Identify which cell holds the provided text, then report its [x, y] central coordinate. 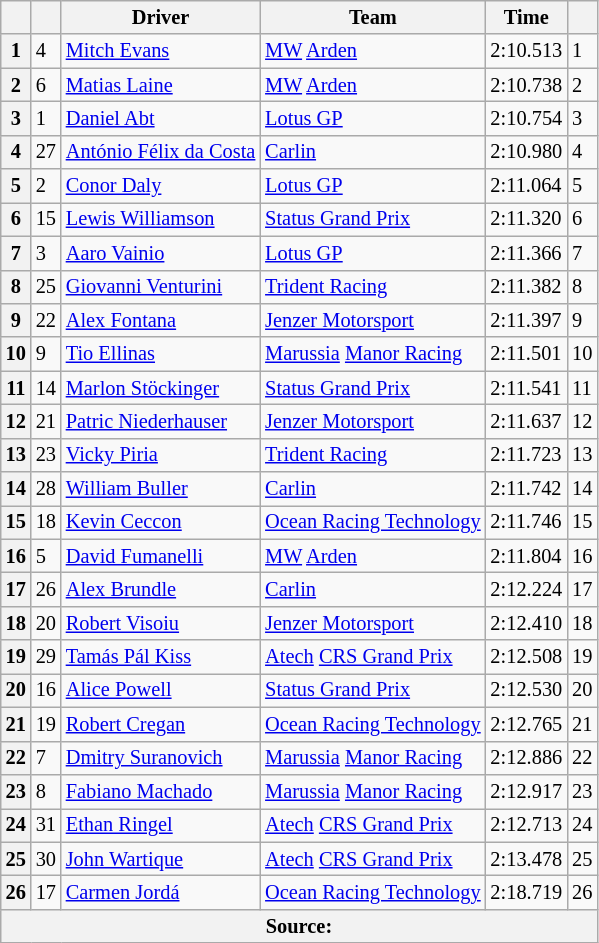
Alex Brundle [160, 589]
Daniel Abt [160, 118]
Tio Ellinas [160, 354]
2:11.320 [527, 219]
2:10.738 [527, 85]
2:10.980 [527, 152]
Ethan Ringel [160, 825]
Team [372, 17]
Time [527, 17]
William Buller [160, 489]
Fabiano Machado [160, 791]
2:11.501 [527, 354]
2:11.746 [527, 522]
Alex Fontana [160, 320]
Driver [160, 17]
31 [46, 825]
2:12.886 [527, 758]
Robert Cregan [160, 724]
Matias Laine [160, 85]
2:10.754 [527, 118]
Patric Niederhauser [160, 421]
Source: [299, 926]
Alice Powell [160, 690]
Aaro Vainio [160, 253]
2:13.478 [527, 859]
2:12.713 [527, 825]
Mitch Evans [160, 51]
David Fumanelli [160, 556]
2:11.637 [527, 421]
Carmen Jordá [160, 892]
30 [46, 859]
Dmitry Suranovich [160, 758]
2:12.765 [527, 724]
2:11.064 [527, 186]
2:12.224 [527, 589]
29 [46, 657]
Robert Visoiu [160, 623]
2:11.366 [527, 253]
2:12.508 [527, 657]
Lewis Williamson [160, 219]
2:11.723 [527, 455]
2:12.410 [527, 623]
27 [46, 152]
Tamás Pál Kiss [160, 657]
António Félix da Costa [160, 152]
Marlon Stöckinger [160, 388]
2:11.804 [527, 556]
28 [46, 489]
2:11.742 [527, 489]
Conor Daly [160, 186]
2:18.719 [527, 892]
Vicky Piria [160, 455]
2:11.382 [527, 287]
2:12.917 [527, 791]
2:10.513 [527, 51]
Giovanni Venturini [160, 287]
Kevin Ceccon [160, 522]
2:11.397 [527, 320]
John Wartique [160, 859]
2:12.530 [527, 690]
2:11.541 [527, 388]
